Return the [x, y] coordinate for the center point of the cell that contains the specified text.  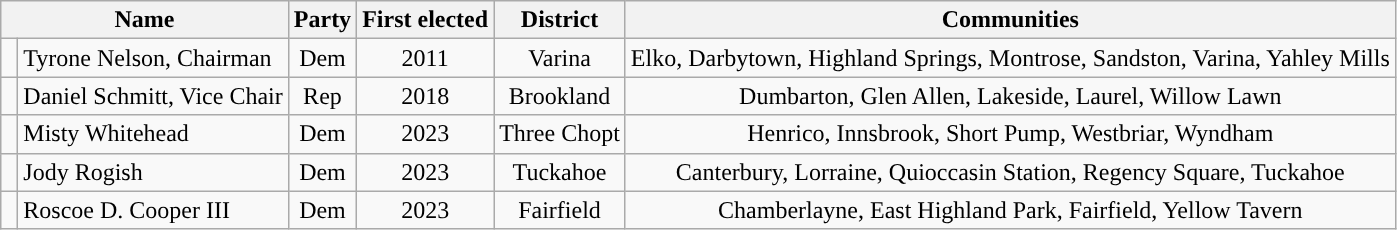
Varina [560, 58]
Henrico, Innsbrook, Short Pump, Westbriar, Wyndham [1010, 134]
Name [145, 20]
Tyrone Nelson, Chairman [153, 58]
Tuckahoe [560, 172]
Canterbury, Lorraine, Quioccasin Station, Regency Square, Tuckahoe [1010, 172]
Brookland [560, 96]
Rep [322, 96]
Elko, Darbytown, Highland Springs, Montrose, Sandston, Varina, Yahley Mills [1010, 58]
2011 [426, 58]
Dumbarton, Glen Allen, Lakeside, Laurel, Willow Lawn [1010, 96]
Daniel Schmitt, Vice Chair [153, 96]
2018 [426, 96]
District [560, 20]
Chamberlayne, East Highland Park, Fairfield, Yellow Tavern [1010, 210]
Jody Rogish [153, 172]
First elected [426, 20]
Roscoe D. Cooper III [153, 210]
Party [322, 20]
Misty Whitehead [153, 134]
Communities [1010, 20]
Fairfield [560, 210]
Three Chopt [560, 134]
